Return [x, y] of the center of cell containing provided text 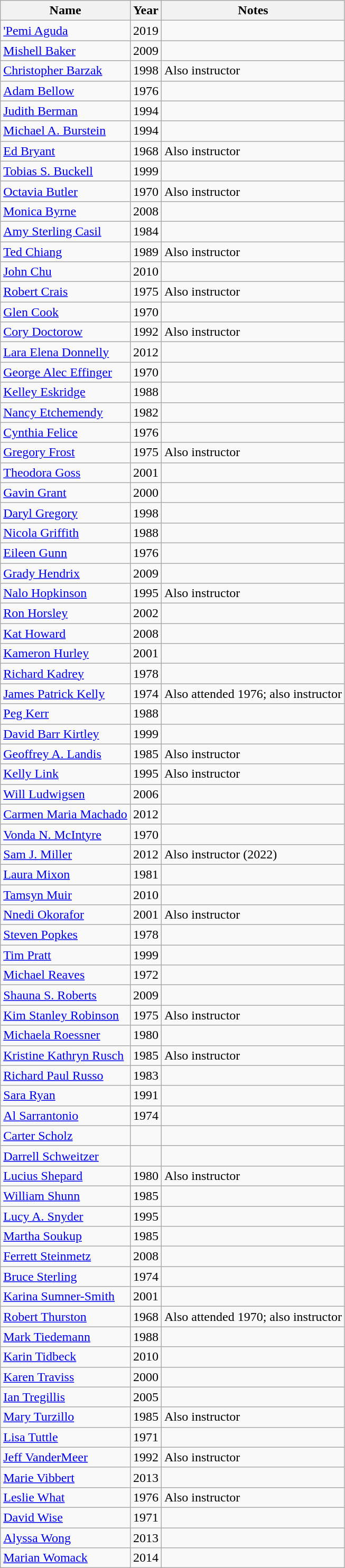
Tim Pratt [66, 955]
Tobias S. Buckell [66, 171]
Cynthia Felice [66, 432]
Mark Tiedemann [66, 1337]
Nnedi Okorafor [66, 915]
1991 [146, 1095]
Marie Vibbert [66, 1477]
John Chu [66, 272]
Tamsyn Muir [66, 895]
Michaela Roessner [66, 1035]
Kelly Link [66, 774]
Kristine Kathryn Rusch [66, 1055]
Steven Popkes [66, 935]
Kat Howard [66, 634]
Peg Kerr [66, 714]
Lucius Shepard [66, 1176]
1984 [146, 231]
Judith Berman [66, 111]
Nicola Griffith [66, 533]
Mishell Baker [66, 51]
Monica Byrne [66, 211]
Jeff VanderMeer [66, 1457]
Marian Womack [66, 1558]
David Barr Kirtley [66, 734]
Michael A. Burstein [66, 131]
Darrell Schweitzer [66, 1156]
Glen Cook [66, 312]
Amy Sterling Casil [66, 231]
Al Sarrantonio [66, 1116]
Laura Mixon [66, 874]
Cory Doctorow [66, 332]
Octavia Butler [66, 191]
Gavin Grant [66, 493]
James Patrick Kelly [66, 694]
Sam J. Miller [66, 854]
Ferrett Steinmetz [66, 1257]
Robert Crais [66, 292]
Ian Tregillis [66, 1397]
Gregory Frost [66, 452]
Carmen Maria Machado [66, 814]
Eileen Gunn [66, 553]
1972 [146, 975]
2006 [146, 794]
Mary Turzillo [66, 1417]
Name [66, 11]
Ted Chiang [66, 252]
Robert Thurston [66, 1317]
Martha Soukup [66, 1236]
Adam Bellow [66, 91]
Lucy A. Snyder [66, 1216]
1982 [146, 412]
Year [146, 11]
Nalo Hopkinson [66, 593]
Alyssa Wong [66, 1538]
Also attended 1976; also instructor [253, 694]
Richard Paul Russo [66, 1075]
Also attended 1970; also instructor [253, 1317]
Lisa Tuttle [66, 1437]
1981 [146, 874]
Kameron Hurley [66, 654]
Shauna S. Roberts [66, 995]
2002 [146, 613]
Lara Elena Donnelly [66, 352]
1989 [146, 252]
2014 [146, 1558]
Leslie What [66, 1497]
Ron Horsley [66, 613]
2005 [146, 1397]
'Pemi Aguda [66, 31]
David Wise [66, 1517]
Will Ludwigsen [66, 794]
Christopher Barzak [66, 71]
Ed Bryant [66, 151]
Michael Reaves [66, 975]
Notes [253, 11]
Vonda N. McIntyre [66, 834]
Also instructor (2022) [253, 854]
William Shunn [66, 1196]
George Alec Effinger [66, 372]
Karin Tidbeck [66, 1357]
Grady Hendrix [66, 573]
Bruce Sterling [66, 1277]
Theodora Goss [66, 473]
Sara Ryan [66, 1095]
2019 [146, 31]
Nancy Etchemendy [66, 412]
Kelley Eskridge [66, 392]
Richard Kadrey [66, 674]
Karen Traviss [66, 1377]
Karina Sumner-Smith [66, 1297]
Carter Scholz [66, 1136]
Geoffrey A. Landis [66, 754]
Daryl Gregory [66, 513]
1983 [146, 1075]
Kim Stanley Robinson [66, 1015]
